For the text-containing cell, return its midpoint in (x, y) coordinate format. 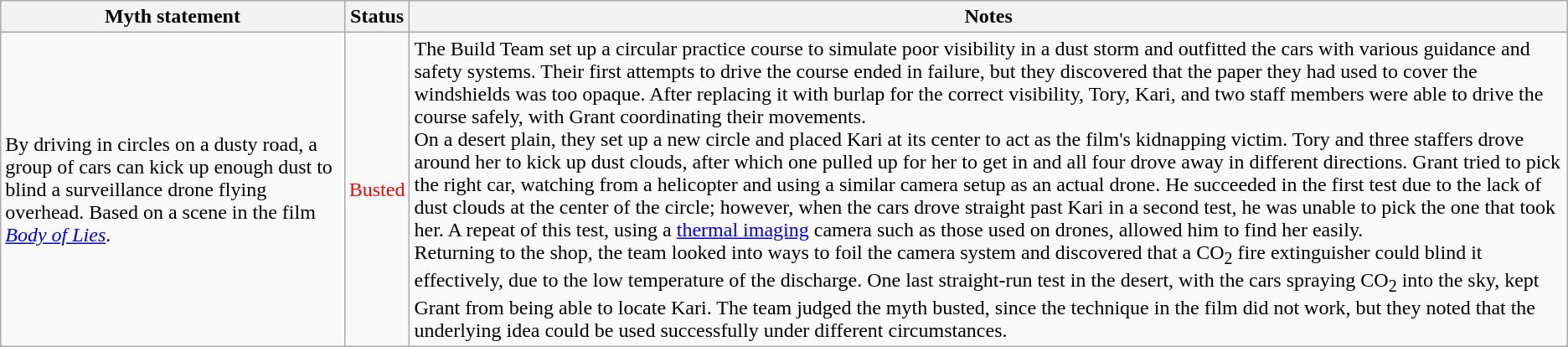
Myth statement (173, 17)
Notes (988, 17)
Busted (377, 189)
Status (377, 17)
